Capture the cell that displays the provided text and extract its (x, y) central coordinate. 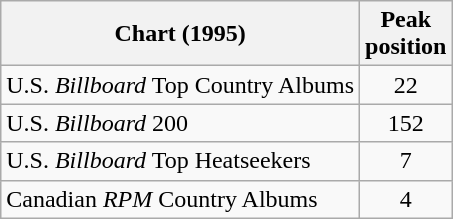
4 (406, 199)
Peakposition (406, 34)
U.S. Billboard Top Heatseekers (180, 161)
U.S. Billboard 200 (180, 123)
22 (406, 85)
152 (406, 123)
U.S. Billboard Top Country Albums (180, 85)
Canadian RPM Country Albums (180, 199)
Chart (1995) (180, 34)
7 (406, 161)
